Return the (x, y) coordinate for the center point of the cell that contains the specified text.  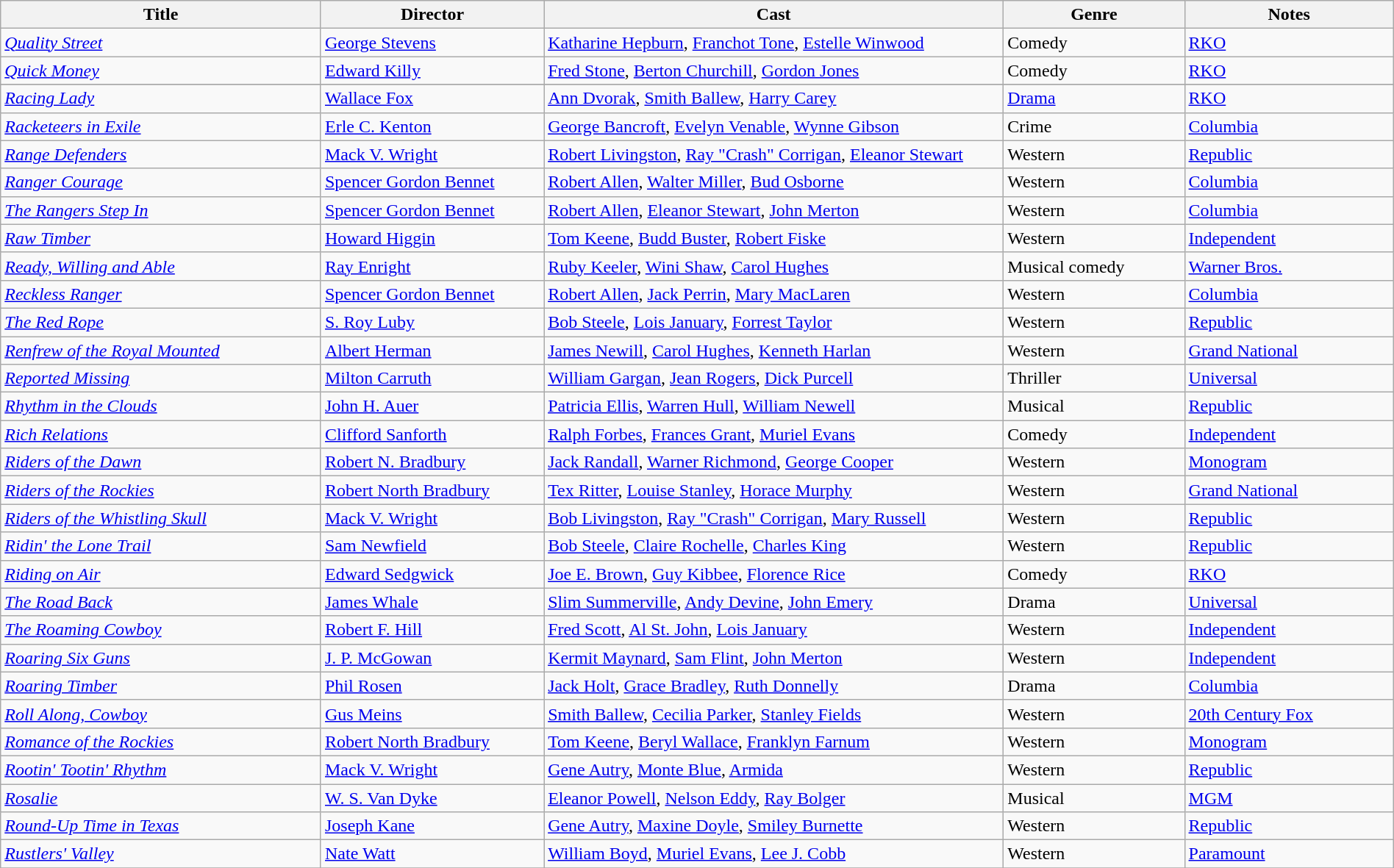
Rootin' Tootin' Rhythm (161, 770)
Racketeers in Exile (161, 126)
Roaring Six Guns (161, 658)
Gene Autry, Monte Blue, Armida (773, 770)
Racing Lady (161, 98)
William Boyd, Muriel Evans, Lee J. Cobb (773, 854)
Jack Randall, Warner Richmond, George Cooper (773, 462)
Erle C. Kenton (432, 126)
Roll Along, Cowboy (161, 714)
Roaring Timber (161, 686)
Romance of the Rockies (161, 742)
Rich Relations (161, 434)
W. S. Van Dyke (432, 797)
Bob Steele, Lois January, Forrest Taylor (773, 322)
Rosalie (161, 797)
Smith Ballew, Cecilia Parker, Stanley Fields (773, 714)
Reckless Ranger (161, 294)
James Newill, Carol Hughes, Kenneth Harlan (773, 351)
Joseph Kane (432, 826)
Quality Street (161, 43)
Raw Timber (161, 238)
Tom Keene, Beryl Wallace, Franklyn Farnum (773, 742)
Eleanor Powell, Nelson Eddy, Ray Bolger (773, 797)
Edward Killy (432, 71)
Cast (773, 15)
Ann Dvorak, Smith Ballew, Harry Carey (773, 98)
The Red Rope (161, 322)
Patricia Ellis, Warren Hull, William Newell (773, 406)
Ridin' the Lone Trail (161, 546)
Katharine Hepburn, Franchot Tone, Estelle Winwood (773, 43)
The Roaming Cowboy (161, 630)
Robert F. Hill (432, 630)
Musical comedy (1094, 266)
Ray Enright (432, 266)
20th Century Fox (1289, 714)
Genre (1094, 15)
William Gargan, Jean Rogers, Dick Purcell (773, 379)
The Road Back (161, 602)
Director (432, 15)
Nate Watt (432, 854)
Riders of the Whistling Skull (161, 518)
Clifford Sanforth (432, 434)
Range Defenders (161, 154)
Title (161, 15)
Rustlers' Valley (161, 854)
The Rangers Step In (161, 210)
Ralph Forbes, Frances Grant, Muriel Evans (773, 434)
Tom Keene, Budd Buster, Robert Fiske (773, 238)
Fred Stone, Berton Churchill, Gordon Jones (773, 71)
Gene Autry, Maxine Doyle, Smiley Burnette (773, 826)
Bob Steele, Claire Rochelle, Charles King (773, 546)
George Stevens (432, 43)
Sam Newfield (432, 546)
Robert Allen, Jack Perrin, Mary MacLaren (773, 294)
George Bancroft, Evelyn Venable, Wynne Gibson (773, 126)
J. P. McGowan (432, 658)
Renfrew of the Royal Mounted (161, 351)
Round-Up Time in Texas (161, 826)
Robert Allen, Eleanor Stewart, John Merton (773, 210)
Edward Sedgwick (432, 574)
Kermit Maynard, Sam Flint, John Merton (773, 658)
Gus Meins (432, 714)
Ruby Keeler, Wini Shaw, Carol Hughes (773, 266)
Rhythm in the Clouds (161, 406)
Robert Allen, Walter Miller, Bud Osborne (773, 182)
Jack Holt, Grace Bradley, Ruth Donnelly (773, 686)
Riders of the Rockies (161, 490)
Notes (1289, 15)
Joe E. Brown, Guy Kibbee, Florence Rice (773, 574)
Warner Bros. (1289, 266)
Howard Higgin (432, 238)
Albert Herman (432, 351)
Reported Missing (161, 379)
Thriller (1094, 379)
Fred Scott, Al St. John, Lois January (773, 630)
Ready, Willing and Able (161, 266)
Paramount (1289, 854)
Quick Money (161, 71)
Tex Ritter, Louise Stanley, Horace Murphy (773, 490)
James Whale (432, 602)
Slim Summerville, Andy Devine, John Emery (773, 602)
Bob Livingston, Ray "Crash" Corrigan, Mary Russell (773, 518)
Wallace Fox (432, 98)
John H. Auer (432, 406)
S. Roy Luby (432, 322)
Phil Rosen (432, 686)
Milton Carruth (432, 379)
Robert N. Bradbury (432, 462)
Crime (1094, 126)
Robert Livingston, Ray "Crash" Corrigan, Eleanor Stewart (773, 154)
Ranger Courage (161, 182)
MGM (1289, 797)
Riders of the Dawn (161, 462)
Riding on Air (161, 574)
